Extract the [X, Y] coordinate from the center of the cell holding the provided text.  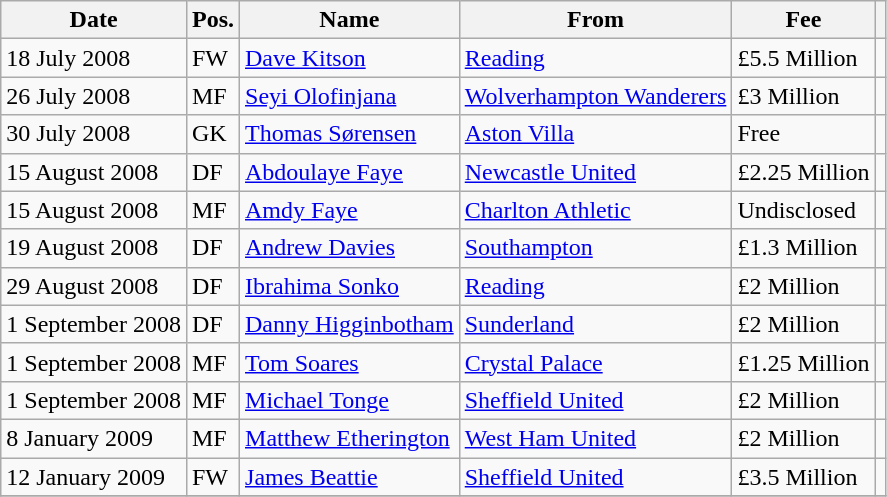
£1.25 Million [804, 362]
Southampton [596, 248]
Abdoulaye Faye [350, 172]
Free [804, 134]
Undisclosed [804, 210]
From [596, 20]
18 July 2008 [94, 58]
Danny Higginbotham [350, 324]
£2.25 Million [804, 172]
Tom Soares [350, 362]
26 July 2008 [94, 96]
Aston Villa [596, 134]
Michael Tonge [350, 400]
Seyi Olofinjana [350, 96]
Ibrahima Sonko [350, 286]
Name [350, 20]
Thomas Sørensen [350, 134]
30 July 2008 [94, 134]
12 January 2009 [94, 477]
£3 Million [804, 96]
£5.5 Million [804, 58]
Matthew Etherington [350, 438]
Amdy Faye [350, 210]
£1.3 Million [804, 248]
GK [212, 134]
Dave Kitson [350, 58]
Newcastle United [596, 172]
Fee [804, 20]
Crystal Palace [596, 362]
Date [94, 20]
Andrew Davies [350, 248]
Charlton Athletic [596, 210]
8 January 2009 [94, 438]
19 August 2008 [94, 248]
£3.5 Million [804, 477]
Sunderland [596, 324]
West Ham United [596, 438]
Wolverhampton Wanderers [596, 96]
Pos. [212, 20]
James Beattie [350, 477]
29 August 2008 [94, 286]
